Search for the cell housing the specified text and yield its (X, Y) center coordinate. 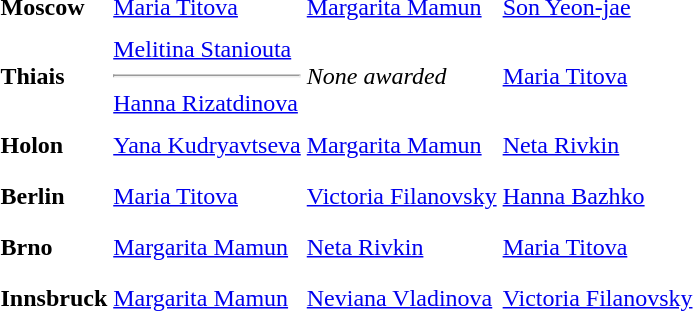
Melitina Staniouta Hanna Rizatdinova (208, 76)
Victoria Filanovsky (402, 196)
Yana Kudryavtseva (208, 145)
None awarded (402, 76)
Maria Titova (208, 196)
Neta Rivkin (402, 247)
